Search for the cell housing the specified text and yield its (X, Y) center coordinate. 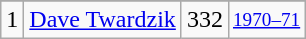
Dave Twardzik (103, 20)
332 (204, 20)
1 (12, 20)
1970–71 (266, 20)
